From the cell containing the given text, extract its center point as [x, y] coordinate. 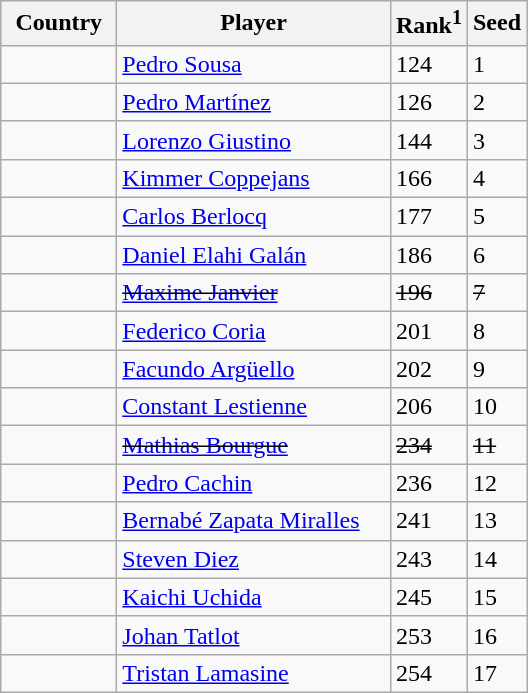
13 [496, 521]
Carlos Berlocq [254, 217]
15 [496, 597]
Country [59, 24]
Steven Diez [254, 559]
7 [496, 293]
Maxime Janvier [254, 293]
124 [428, 64]
10 [496, 407]
9 [496, 369]
12 [496, 483]
14 [496, 559]
4 [496, 178]
254 [428, 673]
6 [496, 255]
126 [428, 102]
Pedro Cachin [254, 483]
Tristan Lamasine [254, 673]
Daniel Elahi Galán [254, 255]
11 [496, 445]
Johan Tatlot [254, 635]
243 [428, 559]
186 [428, 255]
241 [428, 521]
177 [428, 217]
236 [428, 483]
202 [428, 369]
Bernabé Zapata Miralles [254, 521]
1 [496, 64]
Pedro Sousa [254, 64]
16 [496, 635]
Kimmer Coppejans [254, 178]
206 [428, 407]
144 [428, 140]
245 [428, 597]
Player [254, 24]
253 [428, 635]
Constant Lestienne [254, 407]
Pedro Martínez [254, 102]
Lorenzo Giustino [254, 140]
3 [496, 140]
201 [428, 331]
Rank1 [428, 24]
196 [428, 293]
Kaichi Uchida [254, 597]
234 [428, 445]
8 [496, 331]
17 [496, 673]
Federico Coria [254, 331]
Facundo Argüello [254, 369]
5 [496, 217]
Seed [496, 24]
166 [428, 178]
Mathias Bourgue [254, 445]
2 [496, 102]
